Scan for the cell matching the given text and deliver its (X, Y) coordinate at center. 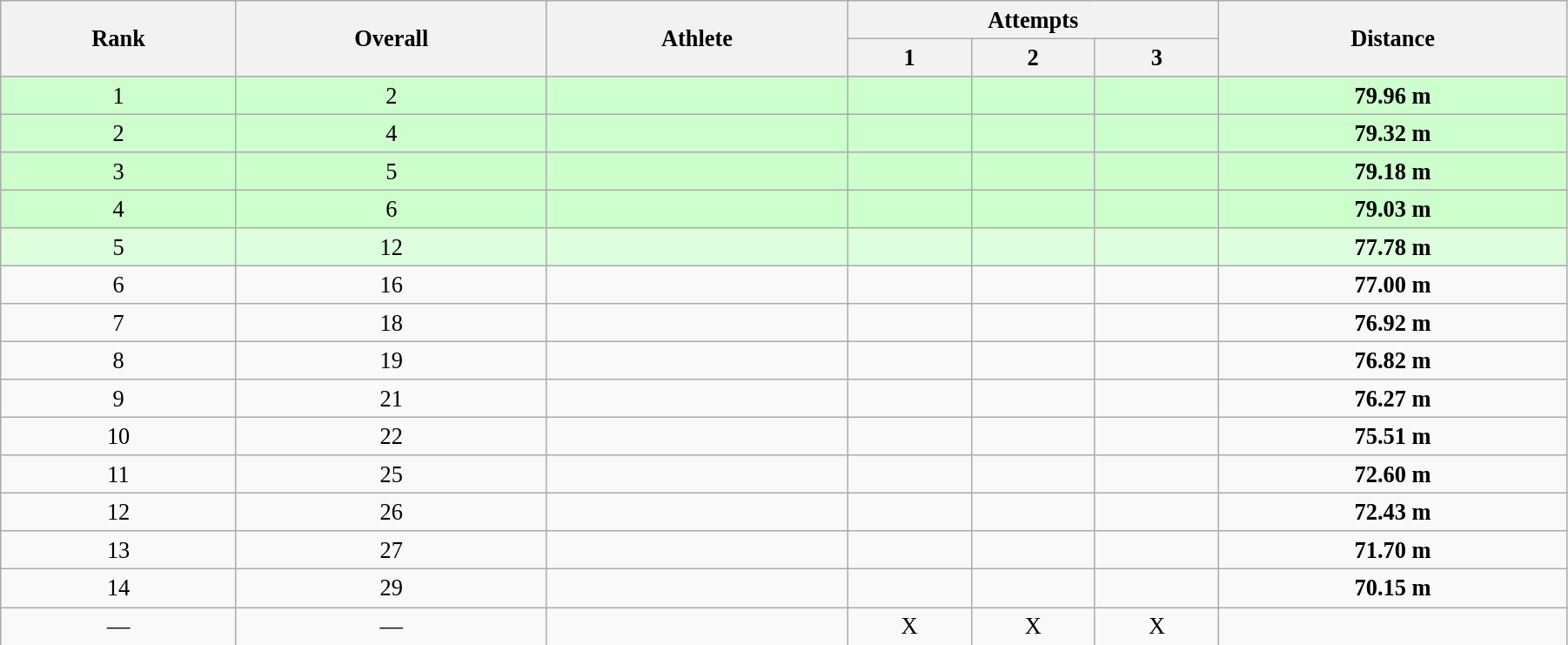
13 (118, 550)
75.51 m (1393, 436)
14 (118, 588)
77.00 m (1393, 285)
26 (392, 512)
7 (118, 323)
Overall (392, 38)
27 (392, 550)
Distance (1393, 38)
22 (392, 436)
18 (392, 323)
79.32 m (1393, 133)
Attempts (1034, 19)
25 (392, 474)
Rank (118, 38)
79.03 m (1393, 209)
10 (118, 436)
76.92 m (1393, 323)
11 (118, 474)
79.18 m (1393, 171)
9 (118, 399)
76.27 m (1393, 399)
16 (392, 285)
72.60 m (1393, 474)
79.96 m (1393, 95)
72.43 m (1393, 512)
71.70 m (1393, 550)
29 (392, 588)
Athlete (697, 38)
19 (392, 360)
8 (118, 360)
76.82 m (1393, 360)
21 (392, 399)
70.15 m (1393, 588)
77.78 m (1393, 247)
